Search for the cell housing the specified text and yield its (X, Y) center coordinate. 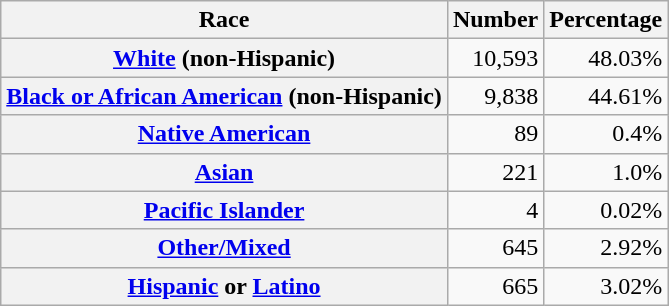
89 (495, 134)
2.92% (606, 248)
221 (495, 172)
Number (495, 20)
665 (495, 286)
48.03% (606, 58)
44.61% (606, 96)
9,838 (495, 96)
Hispanic or Latino (224, 286)
1.0% (606, 172)
645 (495, 248)
Race (224, 20)
3.02% (606, 286)
Asian (224, 172)
10,593 (495, 58)
Other/Mixed (224, 248)
Pacific Islander (224, 210)
4 (495, 210)
White (non-Hispanic) (224, 58)
0.02% (606, 210)
Black or African American (non-Hispanic) (224, 96)
Native American (224, 134)
0.4% (606, 134)
Percentage (606, 20)
